Capture the cell that displays the provided text and extract its [x, y] central coordinate. 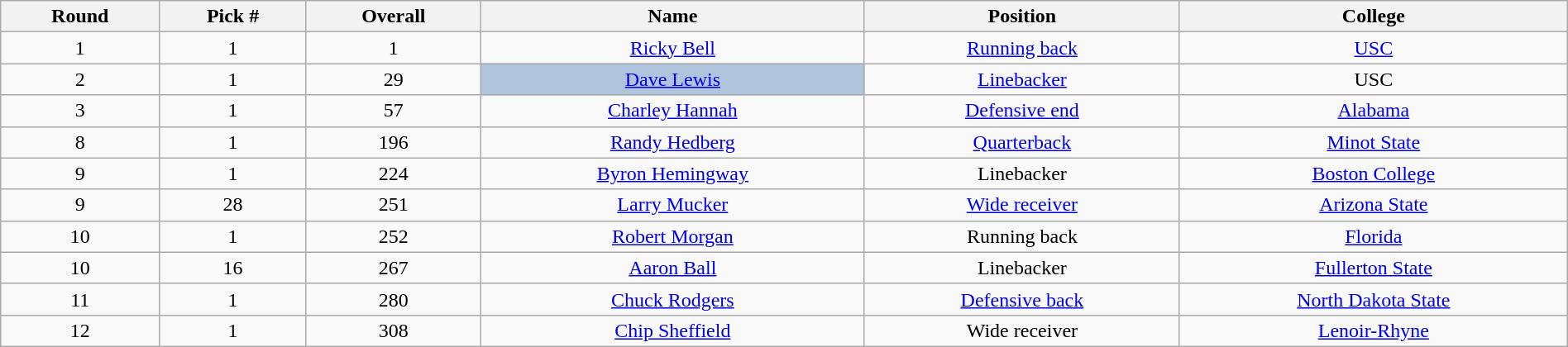
Quarterback [1022, 142]
Overall [394, 17]
College [1373, 17]
Ricky Bell [672, 48]
196 [394, 142]
Boston College [1373, 173]
251 [394, 205]
224 [394, 173]
Aaron Ball [672, 268]
Florida [1373, 236]
308 [394, 330]
3 [80, 111]
16 [233, 268]
12 [80, 330]
8 [80, 142]
57 [394, 111]
Randy Hedberg [672, 142]
280 [394, 299]
Name [672, 17]
Robert Morgan [672, 236]
North Dakota State [1373, 299]
Byron Hemingway [672, 173]
Defensive end [1022, 111]
Dave Lewis [672, 79]
Minot State [1373, 142]
Pick # [233, 17]
Round [80, 17]
29 [394, 79]
267 [394, 268]
Lenoir-Rhyne [1373, 330]
Fullerton State [1373, 268]
Larry Mucker [672, 205]
28 [233, 205]
Chip Sheffield [672, 330]
Defensive back [1022, 299]
Position [1022, 17]
11 [80, 299]
2 [80, 79]
Chuck Rodgers [672, 299]
Arizona State [1373, 205]
Charley Hannah [672, 111]
Alabama [1373, 111]
252 [394, 236]
